Pinpoint the cell where the given text exists, returning its (X, Y) midpoint coordinate. 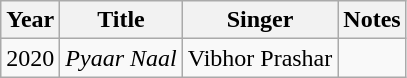
Pyaar Naal (121, 58)
Notes (372, 20)
Year (30, 20)
Vibhor Prashar (260, 58)
2020 (30, 58)
Title (121, 20)
Singer (260, 20)
